For the text-containing cell, return its midpoint in [X, Y] coordinate format. 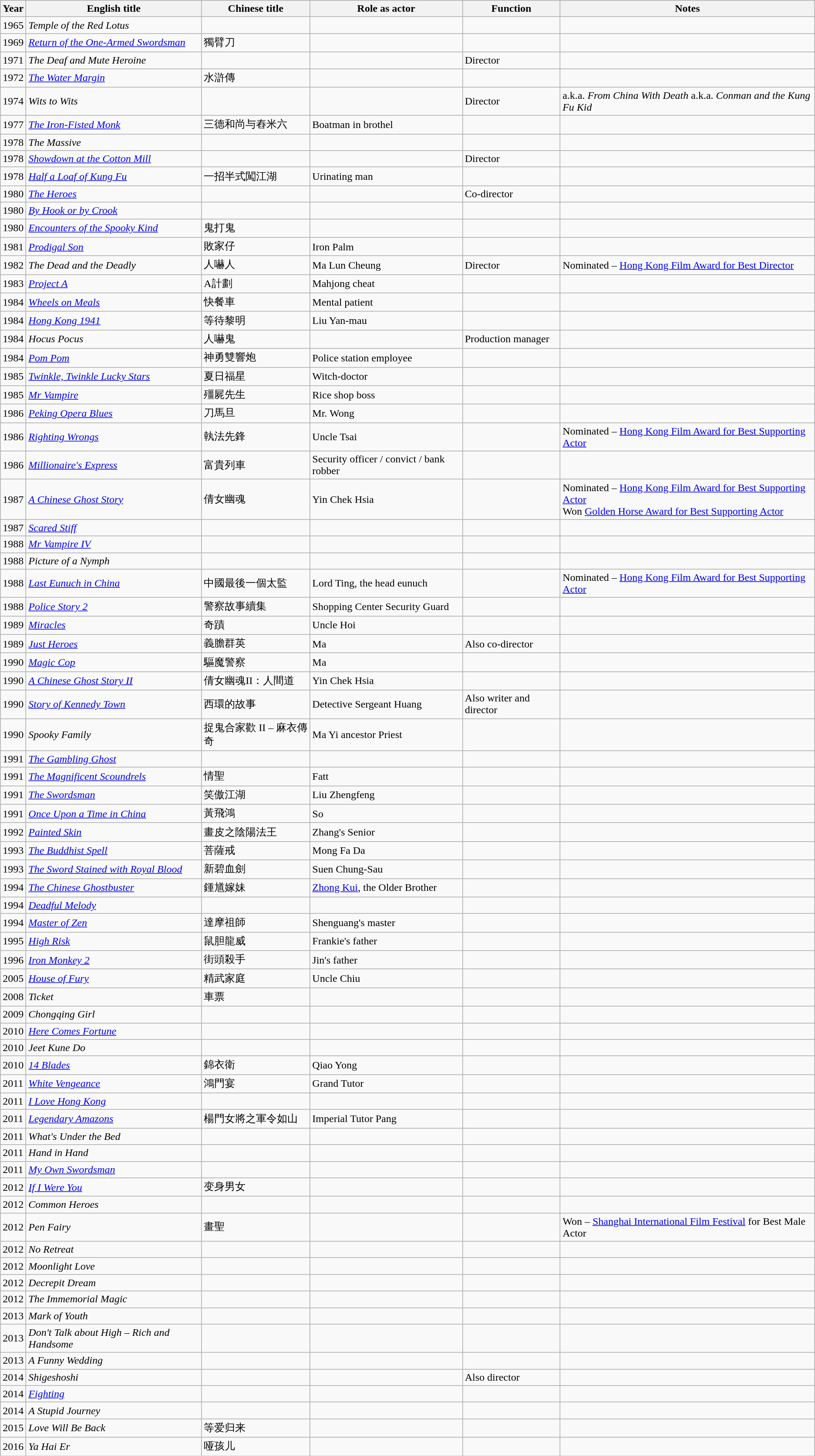
Witch-doctor [386, 376]
畫聖 [256, 1227]
哑孩儿 [256, 1446]
1996 [13, 960]
I Love Hong Kong [114, 1101]
a.k.a. From China With Death a.k.a. Conman and the Kung Fu Kid [688, 101]
執法先鋒 [256, 437]
Wheels on Meals [114, 302]
Righting Wrongs [114, 437]
The Dead and the Deadly [114, 266]
Showdown at the Cotton Mill [114, 159]
夏日福星 [256, 376]
Chongqing Girl [114, 1014]
2009 [13, 1014]
If I Were You [114, 1187]
Production manager [511, 340]
1983 [13, 284]
Return of the One-Armed Swordsman [114, 43]
鴻門宴 [256, 1084]
Jin's father [386, 960]
Role as actor [386, 9]
Pen Fairy [114, 1227]
Hong Kong 1941 [114, 320]
黃飛鴻 [256, 813]
1974 [13, 101]
Ticket [114, 997]
Liu Yan-mau [386, 320]
Mr Vampire IV [114, 544]
Mental patient [386, 302]
2005 [13, 979]
变身男女 [256, 1187]
Also director [511, 1377]
Frankie's father [386, 941]
Last Eunuch in China [114, 583]
Lord Ting, the head eunuch [386, 583]
鼠胆龍威 [256, 941]
Mr Vampire [114, 395]
西環的故事 [256, 704]
人嚇人 [256, 266]
Peking Opera Blues [114, 414]
The Buddhist Spell [114, 851]
The Sword Stained with Royal Blood [114, 869]
Detective Sergeant Huang [386, 704]
Half a Loaf of Kung Fu [114, 177]
Ma Yi ancestor Priest [386, 735]
Won – Shanghai International Film Festival for Best Male Actor [688, 1227]
Painted Skin [114, 832]
A Stupid Journey [114, 1410]
Function [511, 9]
Iron Palm [386, 246]
1982 [13, 266]
Also writer and director [511, 704]
1965 [13, 25]
Uncle Chiu [386, 979]
Zhang's Senior [386, 832]
Mong Fa Da [386, 851]
By Hook or by Crook [114, 210]
Just Heroes [114, 644]
刀馬旦 [256, 414]
等爱归来 [256, 1428]
倩女幽魂II：人間道 [256, 681]
1977 [13, 125]
Common Heroes [114, 1205]
A Funny Wedding [114, 1361]
Fatt [386, 777]
Scared Stiff [114, 528]
富貴列車 [256, 465]
2016 [13, 1446]
What's Under the Bed [114, 1136]
English title [114, 9]
House of Fury [114, 979]
情聖 [256, 777]
1972 [13, 78]
Story of Kennedy Town [114, 704]
Shigeshoshi [114, 1377]
Once Upon a Time in China [114, 813]
1969 [13, 43]
鬼打鬼 [256, 228]
Urinating man [386, 177]
Miracles [114, 625]
Police station employee [386, 358]
Magic Cop [114, 663]
奇蹟 [256, 625]
White Vengeance [114, 1084]
Mahjong cheat [386, 284]
The Gambling Ghost [114, 759]
鍾馗嫁妹 [256, 888]
警察故事續集 [256, 607]
Year [13, 9]
My Own Swordsman [114, 1170]
Nominated – Hong Kong Film Award for Best Director [688, 266]
錦衣衛 [256, 1065]
Grand Tutor [386, 1084]
The Heroes [114, 194]
精武家庭 [256, 979]
Nominated – Hong Kong Film Award for Best Supporting Actor Won Golden Horse Award for Best Supporting Actor [688, 499]
中國最後一個太監 [256, 583]
Hocus Pocus [114, 340]
2015 [13, 1428]
三德和尚与舂米六 [256, 125]
Rice shop boss [386, 395]
快餐車 [256, 302]
The Magnificent Scoundrels [114, 777]
新碧血劍 [256, 869]
神勇雙響炮 [256, 358]
Uncle Tsai [386, 437]
The Immemorial Magic [114, 1299]
1981 [13, 246]
1995 [13, 941]
The Deaf and Mute Heroine [114, 60]
Don't Talk about High – Rich and Handsome [114, 1338]
2008 [13, 997]
Mr. Wong [386, 414]
Millionaire's Express [114, 465]
Fighting [114, 1394]
一招半式闖江湖 [256, 177]
Jeet Kune Do [114, 1048]
Pom Pom [114, 358]
車票 [256, 997]
Ma Lun Cheung [386, 266]
Zhong Kui, the Older Brother [386, 888]
菩薩戒 [256, 851]
The Iron-Fisted Monk [114, 125]
Notes [688, 9]
Security officer / convict / bank robber [386, 465]
Shenguang's master [386, 923]
敗家仔 [256, 246]
Master of Zen [114, 923]
A計劃 [256, 284]
Deadful Melody [114, 905]
Qiao Yong [386, 1065]
Police Story 2 [114, 607]
Wits to Wits [114, 101]
Mark of Youth [114, 1316]
倩女幽魂 [256, 499]
驅魔警察 [256, 663]
Temple of the Red Lotus [114, 25]
Decrepit Dream [114, 1283]
So [386, 813]
Love Will Be Back [114, 1428]
捉鬼合家歡 II – 麻衣傳奇 [256, 735]
Imperial Tutor Pang [386, 1119]
No Retreat [114, 1250]
等待黎明 [256, 320]
1971 [13, 60]
The Water Margin [114, 78]
Also co-director [511, 644]
Encounters of the Spooky Kind [114, 228]
義膽群英 [256, 644]
Picture of a Nymph [114, 561]
獨臂刀 [256, 43]
The Swordsman [114, 795]
Liu Zhengfeng [386, 795]
Iron Monkey 2 [114, 960]
街頭殺手 [256, 960]
Shopping Center Security Guard [386, 607]
A Chinese Ghost Story [114, 499]
A Chinese Ghost Story II [114, 681]
Prodigal Son [114, 246]
殭屍先生 [256, 395]
水滸傳 [256, 78]
畫皮之陰陽法王 [256, 832]
Suen Chung-Sau [386, 869]
楊門女將之軍令如山 [256, 1119]
Chinese title [256, 9]
Twinkle, Twinkle Lucky Stars [114, 376]
Moonlight Love [114, 1266]
High Risk [114, 941]
14 Blades [114, 1065]
Project A [114, 284]
Here Comes Fortune [114, 1031]
Hand in Hand [114, 1153]
1992 [13, 832]
Uncle Hoi [386, 625]
Spooky Family [114, 735]
笑傲江湖 [256, 795]
人嚇鬼 [256, 340]
Co-director [511, 194]
Ya Hai Er [114, 1446]
達摩祖師 [256, 923]
The Massive [114, 142]
The Chinese Ghostbuster [114, 888]
Boatman in brothel [386, 125]
Legendary Amazons [114, 1119]
